Capture the cell that displays the provided text and extract its [x, y] central coordinate. 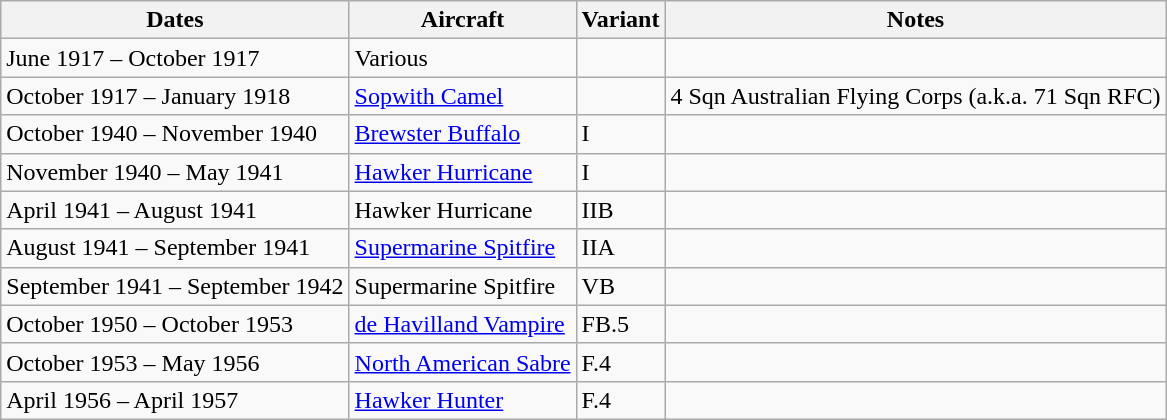
Hawker Hunter [462, 400]
Variant [620, 20]
October 1950 – October 1953 [175, 324]
FB.5 [620, 324]
Brewster Buffalo [462, 134]
Aircraft [462, 20]
April 1941 – August 1941 [175, 210]
North American Sabre [462, 362]
October 1917 – January 1918 [175, 96]
August 1941 – September 1941 [175, 248]
November 1940 – May 1941 [175, 172]
4 Sqn Australian Flying Corps (a.k.a. 71 Sqn RFC) [916, 96]
Sopwith Camel [462, 96]
IIB [620, 210]
IIA [620, 248]
September 1941 – September 1942 [175, 286]
Various [462, 58]
October 1953 – May 1956 [175, 362]
Dates [175, 20]
October 1940 – November 1940 [175, 134]
April 1956 – April 1957 [175, 400]
June 1917 – October 1917 [175, 58]
VB [620, 286]
Notes [916, 20]
de Havilland Vampire [462, 324]
